Locate the cell with the specified text and output its (x, y) center coordinate. 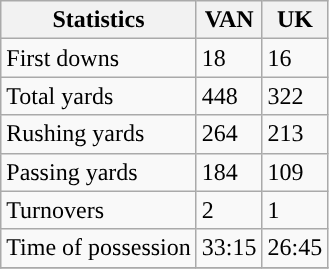
184 (229, 172)
33:15 (229, 248)
Passing yards (99, 172)
26:45 (295, 248)
1 (295, 210)
322 (295, 96)
Total yards (99, 96)
Time of possession (99, 248)
264 (229, 134)
VAN (229, 20)
213 (295, 134)
Turnovers (99, 210)
First downs (99, 58)
2 (229, 210)
109 (295, 172)
Statistics (99, 20)
18 (229, 58)
Rushing yards (99, 134)
448 (229, 96)
16 (295, 58)
UK (295, 20)
